Pinpoint the cell where the given text exists, returning its [x, y] midpoint coordinate. 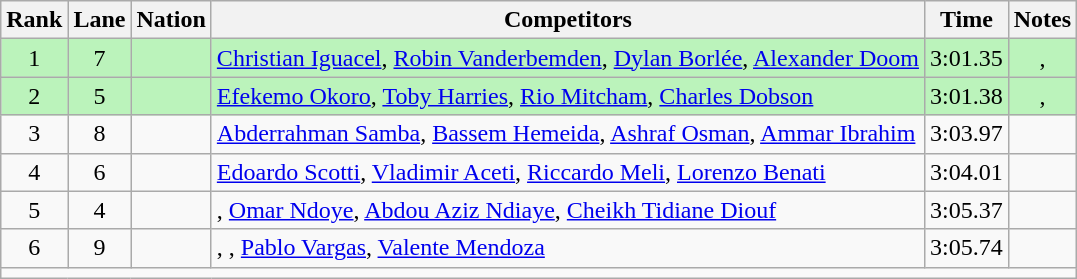
3:01.35 [966, 58]
Efekemo Okoro, Toby Harries, Rio Mitcham, Charles Dobson [568, 96]
Christian Iguacel, Robin Vanderbemden, Dylan Borlée, Alexander Doom [568, 58]
3:05.37 [966, 210]
1 [34, 58]
Abderrahman Samba, Bassem Hemeida, Ashraf Osman, Ammar Ibrahim [568, 134]
2 [34, 96]
3:03.97 [966, 134]
, , Pablo Vargas, Valente Mendoza [568, 248]
Time [966, 20]
Edoardo Scotti, Vladimir Aceti, Riccardo Meli, Lorenzo Benati [568, 172]
Rank [34, 20]
3:01.38 [966, 96]
, Omar Ndoye, Abdou Aziz Ndiaye, Cheikh Tidiane Diouf [568, 210]
Notes [1042, 20]
3 [34, 134]
7 [100, 58]
Nation [171, 20]
8 [100, 134]
3:05.74 [966, 248]
3:04.01 [966, 172]
9 [100, 248]
Lane [100, 20]
Competitors [568, 20]
